Determine the [x, y] coordinate at the center of the cell enclosing the given text.  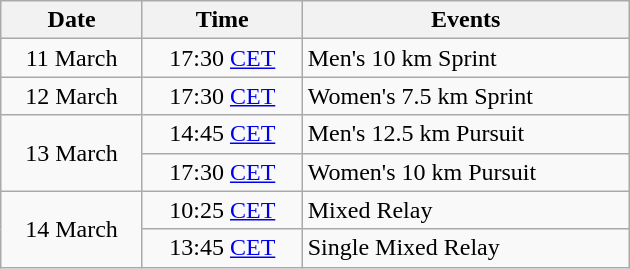
11 March [72, 58]
Time [222, 20]
14 March [72, 229]
14:45 CET [222, 134]
Men's 10 km Sprint [466, 58]
13:45 CET [222, 248]
Women's 10 km Pursuit [466, 172]
Women's 7.5 km Sprint [466, 96]
Mixed Relay [466, 210]
Events [466, 20]
10:25 CET [222, 210]
Date [72, 20]
Men's 12.5 km Pursuit [466, 134]
Single Mixed Relay [466, 248]
12 March [72, 96]
13 March [72, 153]
